Locate the cell with the specified text and output its (X, Y) center coordinate. 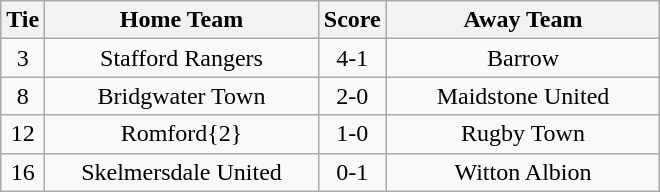
12 (23, 134)
3 (23, 58)
1-0 (352, 134)
4-1 (352, 58)
Maidstone United (523, 96)
Tie (23, 20)
Barrow (523, 58)
2-0 (352, 96)
8 (23, 96)
Bridgwater Town (182, 96)
Romford{2} (182, 134)
0-1 (352, 172)
Away Team (523, 20)
Home Team (182, 20)
Score (352, 20)
Witton Albion (523, 172)
Rugby Town (523, 134)
16 (23, 172)
Stafford Rangers (182, 58)
Skelmersdale United (182, 172)
